Determine the [x, y] coordinate at the center of the cell enclosing the given text.  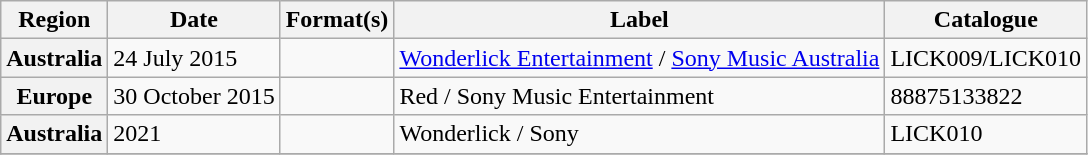
Catalogue [986, 20]
Europe [54, 96]
LICK010 [986, 134]
2021 [194, 134]
24 July 2015 [194, 58]
30 October 2015 [194, 96]
Region [54, 20]
LICK009/LICK010 [986, 58]
Label [640, 20]
Red / Sony Music Entertainment [640, 96]
Date [194, 20]
Format(s) [337, 20]
Wonderlick / Sony [640, 134]
Wonderlick Entertainment / Sony Music Australia [640, 58]
88875133822 [986, 96]
